Capture the cell that displays the provided text and extract its [X, Y] central coordinate. 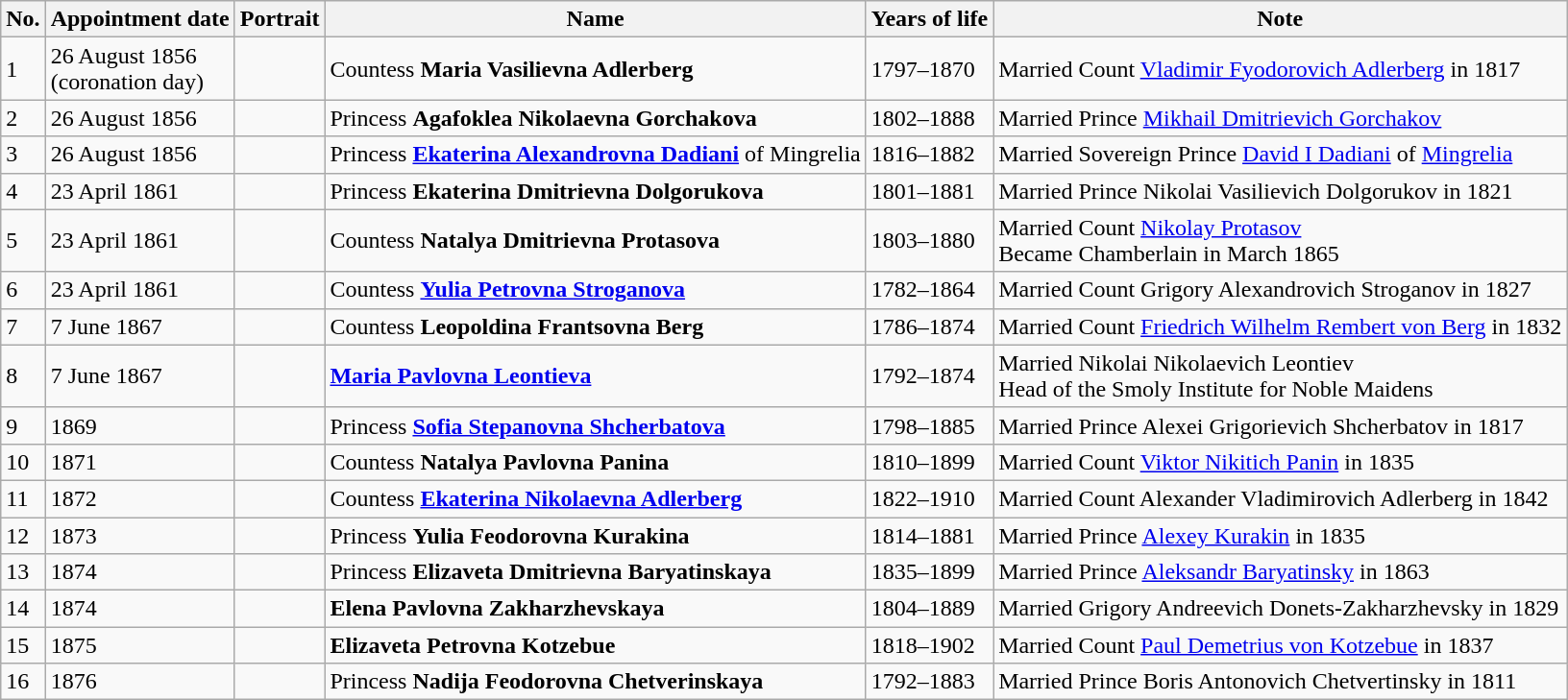
6 [23, 290]
Married Prince Alexei Grigorievich Shcherbatov in 1817 [1280, 425]
Countess Ekaterina Nikolaevna Adlerberg [596, 498]
Married Count Grigory Alexandrovich Stroganov in 1827 [1280, 290]
No. [23, 19]
1782–1864 [929, 290]
Note [1280, 19]
8 [23, 376]
16 [23, 682]
Married Nikolai Nikolaevich LeontievHead of the Smoly Institute for Noble Maidens [1280, 376]
26 August 1856(coronation day) [140, 69]
Princess Elizaveta Dmitrievna Baryatinskaya [596, 572]
Countess Yulia Petrovna Stroganova [596, 290]
1875 [140, 645]
1804–1889 [929, 609]
7 [23, 326]
1872 [140, 498]
1871 [140, 462]
1876 [140, 682]
Portrait [280, 19]
Married Prince Nikolai Vasilievich Dolgorukov in 1821 [1280, 191]
Married Count Alexander Vladimirovich Adlerberg in 1842 [1280, 498]
Princess Nadija Feodorovna Chetverinskaya [596, 682]
1801–1881 [929, 191]
1786–1874 [929, 326]
Elena Pavlovna Zakharzhevskaya [596, 609]
Princess Agafoklea Nikolaevna Gorchakova [596, 118]
1816–1882 [929, 155]
Married Count Paul Demetrius von Kotzebue in 1837 [1280, 645]
14 [23, 609]
Princess Ekaterina Dmitrievna Dolgorukova [596, 191]
1835–1899 [929, 572]
1873 [140, 535]
5 [23, 240]
Married Prince Mikhail Dmitrievich Gorchakov [1280, 118]
Married Count Vladimir Fyodorovich Adlerberg in 1817 [1280, 69]
3 [23, 155]
Countess Natalya Pavlovna Panina [596, 462]
15 [23, 645]
Princess Yulia Feodorovna Kurakina [596, 535]
Name [596, 19]
Countess Maria Vasilievna Adlerberg [596, 69]
Married Count Nikolay ProtasovBecame Chamberlain in March 1865 [1280, 240]
1802–1888 [929, 118]
1814–1881 [929, 535]
2 [23, 118]
1792–1883 [929, 682]
1810–1899 [929, 462]
Elizaveta Petrovna Kotzebue [596, 645]
1798–1885 [929, 425]
1818–1902 [929, 645]
Married Count Friedrich Wilhelm Rembert von Berg in 1832 [1280, 326]
1792–1874 [929, 376]
1869 [140, 425]
1 [23, 69]
Married Count Viktor Nikitich Panin in 1835 [1280, 462]
Married Grigory Andreevich Donets-Zakharzhevsky in 1829 [1280, 609]
Married Prince Boris Antonovich Chetvertinsky in 1811 [1280, 682]
1803–1880 [929, 240]
Maria Pavlovna Leontieva [596, 376]
Princess Ekaterina Alexandrovna Dadiani of Mingrelia [596, 155]
Countess Natalya Dmitrievna Protasova [596, 240]
Countess Leopoldina Frantsovna Berg [596, 326]
12 [23, 535]
Married Sovereign Prince David I Dadiani of Mingrelia [1280, 155]
9 [23, 425]
1822–1910 [929, 498]
11 [23, 498]
Princess Sofia Stepanovna Shcherbatova [596, 425]
Married Prince Alexey Kurakin in 1835 [1280, 535]
Years of life [929, 19]
13 [23, 572]
10 [23, 462]
Married Prince Aleksandr Baryatinsky in 1863 [1280, 572]
4 [23, 191]
1797–1870 [929, 69]
Appointment date [140, 19]
